Extract the (X, Y) coordinate from the center of the cell holding the provided text.  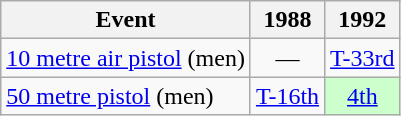
T-33rd (363, 58)
Event (126, 20)
10 metre air pistol (men) (126, 58)
50 metre pistol (men) (126, 96)
1992 (363, 20)
4th (363, 96)
T-16th (287, 96)
— (287, 58)
1988 (287, 20)
